Return the [X, Y] coordinate for the center point of the cell that contains the specified text.  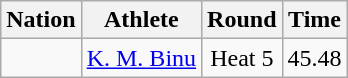
Round [242, 20]
Athlete [141, 20]
K. M. Binu [141, 58]
Nation [41, 20]
Time [314, 20]
Heat 5 [242, 58]
45.48 [314, 58]
